Find where the given text appears and provide that cell's center as [X, Y] coordinate. 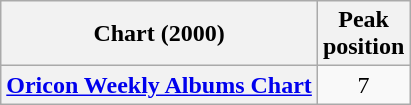
Peakposition [363, 34]
Oricon Weekly Albums Chart [160, 85]
7 [363, 85]
Chart (2000) [160, 34]
